Pinpoint the cell where the given text exists, returning its (X, Y) midpoint coordinate. 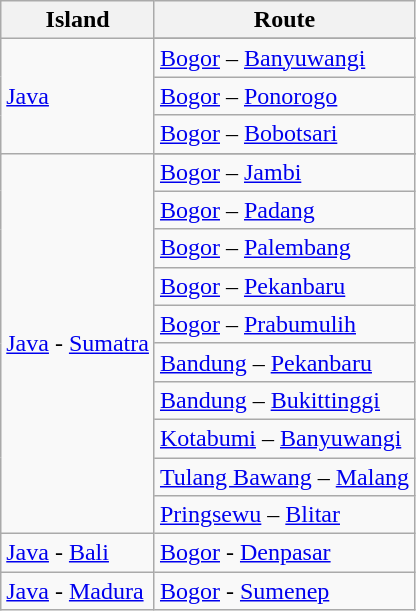
Bandung – Bukittinggi (284, 400)
Java (78, 96)
Java - Madura (78, 591)
Kotabumi – Banyuwangi (284, 438)
Bogor – Ponorogo (284, 96)
Tulang Bawang – Malang (284, 477)
Bogor - Sumenep (284, 591)
Bogor – Palembang (284, 248)
Bogor – Prabumulih (284, 324)
Java - Sumatra (78, 344)
Bogor - Denpasar (284, 553)
Pringsewu – Blitar (284, 515)
Java - Bali (78, 553)
Route (284, 20)
Island (78, 20)
Bandung – Pekanbaru (284, 362)
Bogor – Banyuwangi (284, 58)
Bogor – Jambi (284, 172)
Bogor – Padang (284, 210)
Bogor – Bobotsari (284, 134)
Bogor – Pekanbaru (284, 286)
